Return the (x, y) coordinate for the center point of the cell that contains the specified text.  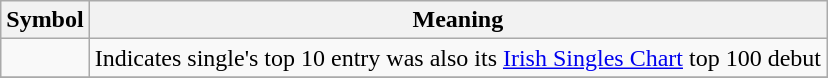
Symbol (45, 20)
Meaning (458, 20)
Indicates single's top 10 entry was also its Irish Singles Chart top 100 debut (458, 58)
